From the cell containing the given text, extract its center point as (x, y) coordinate. 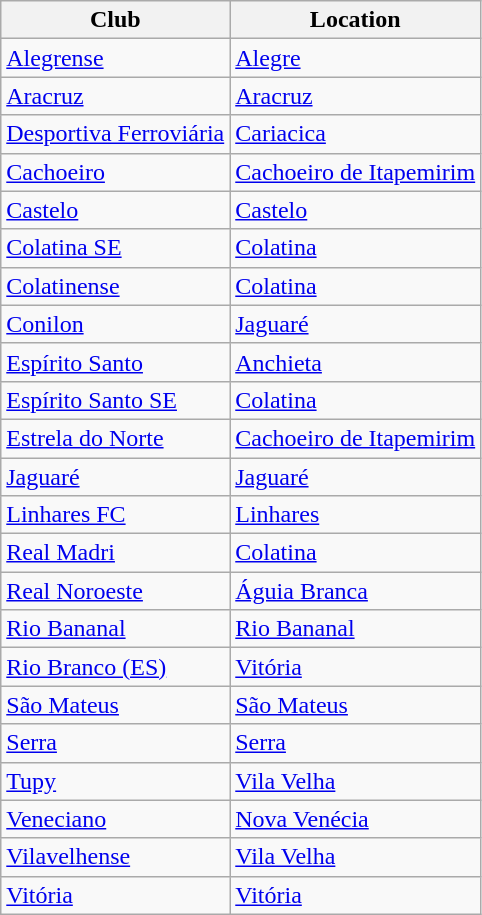
Club (116, 20)
Alegre (356, 58)
Real Madri (116, 553)
Espírito Santo (116, 362)
Tupy (116, 781)
Conilon (116, 324)
Estrela do Norte (116, 438)
Real Noroeste (116, 591)
Linhares FC (116, 515)
Rio Branco (ES) (116, 667)
Alegrense (116, 58)
Location (356, 20)
Cachoeiro (116, 172)
Colatinense (116, 286)
Nova Venécia (356, 819)
Espírito Santo SE (116, 400)
Anchieta (356, 362)
Águia Branca (356, 591)
Desportiva Ferroviária (116, 134)
Vilavelhense (116, 857)
Veneciano (116, 819)
Linhares (356, 515)
Cariacica (356, 134)
Colatina SE (116, 248)
